Return the [X, Y] coordinate for the center point of the cell that contains the specified text.  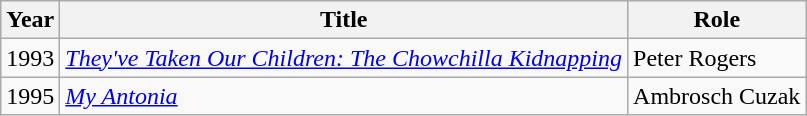
Peter Rogers [717, 58]
Ambrosch Cuzak [717, 96]
They've Taken Our Children: The Chowchilla Kidnapping [344, 58]
Role [717, 20]
My Antonia [344, 96]
1993 [30, 58]
1995 [30, 96]
Title [344, 20]
Year [30, 20]
